For the text-containing cell, return its midpoint in (x, y) coordinate format. 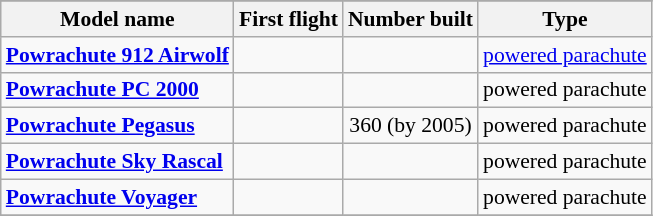
Powrachute PC 2000 (118, 90)
360 (by 2005) (410, 126)
Powrachute Sky Rascal (118, 162)
Number built (410, 19)
Powrachute Voyager (118, 197)
Type (565, 19)
Powrachute Pegasus (118, 126)
First flight (288, 19)
Powrachute 912 Airwolf (118, 55)
Model name (118, 19)
